Return the (X, Y) coordinate for the center point of the cell that contains the specified text.  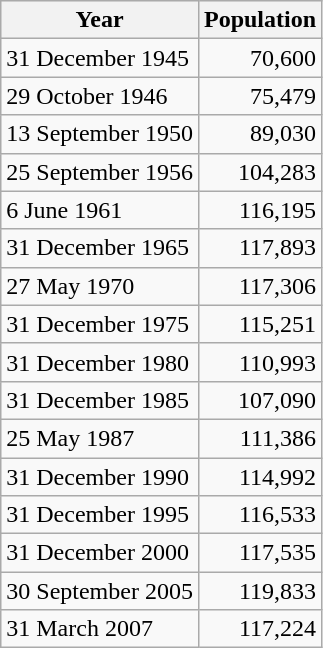
114,992 (260, 477)
89,030 (260, 134)
31 December 1965 (100, 248)
119,833 (260, 591)
110,993 (260, 362)
116,533 (260, 515)
31 December 1990 (100, 477)
27 May 1970 (100, 286)
111,386 (260, 438)
104,283 (260, 172)
117,224 (260, 629)
31 December 2000 (100, 553)
31 December 1945 (100, 58)
31 December 1975 (100, 324)
117,893 (260, 248)
107,090 (260, 400)
117,306 (260, 286)
117,535 (260, 553)
115,251 (260, 324)
29 October 1946 (100, 96)
31 December 1985 (100, 400)
25 May 1987 (100, 438)
30 September 2005 (100, 591)
70,600 (260, 58)
116,195 (260, 210)
31 December 1980 (100, 362)
6 June 1961 (100, 210)
25 September 1956 (100, 172)
31 December 1995 (100, 515)
13 September 1950 (100, 134)
Year (100, 20)
Population (260, 20)
75,479 (260, 96)
31 March 2007 (100, 629)
